Extract the [X, Y] coordinate from the center of the cell holding the provided text.  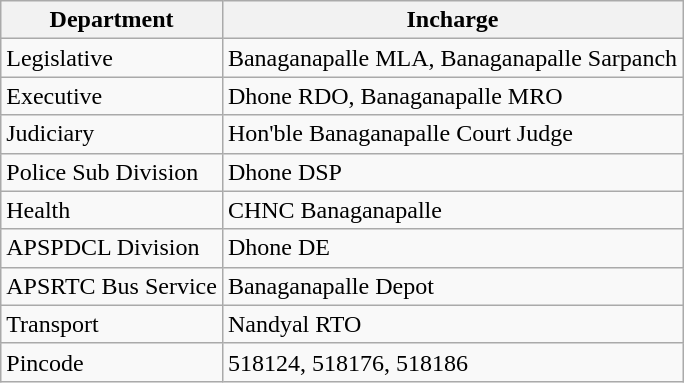
Hon'ble Banaganapalle Court Judge [452, 134]
Transport [112, 324]
APSPDCL Division [112, 248]
Judiciary [112, 134]
Department [112, 20]
Nandyal RTO [452, 324]
Pincode [112, 362]
Dhone DE [452, 248]
Dhone DSP [452, 172]
518124, 518176, 518186 [452, 362]
Incharge [452, 20]
Executive [112, 96]
CHNC Banaganapalle [452, 210]
APSRTC Bus Service [112, 286]
Police Sub Division [112, 172]
Legislative [112, 58]
Banaganapalle MLA, Banaganapalle Sarpanch [452, 58]
Dhone RDO, Banaganapalle MRO [452, 96]
Banaganapalle Depot [452, 286]
Health [112, 210]
